From the cell containing the given text, extract its center point as [X, Y] coordinate. 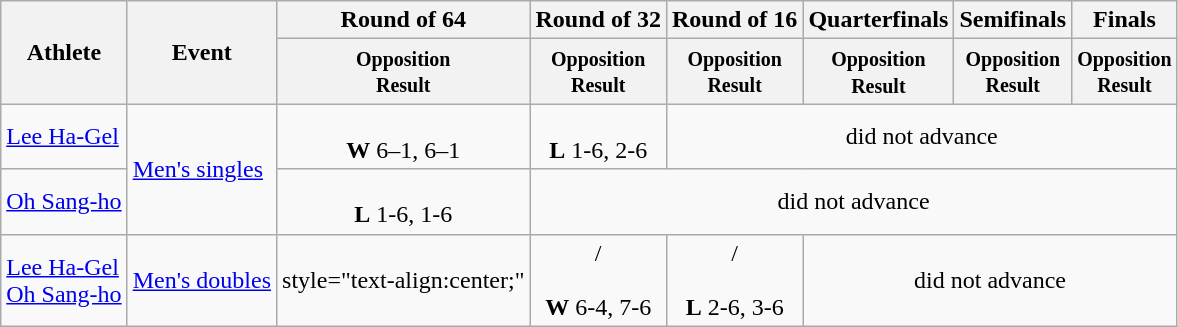
L 1-6, 1-6 [404, 202]
Athlete [64, 52]
Oh Sang-ho [64, 202]
/ W 6-4, 7-6 [598, 280]
Men's singles [202, 169]
/ L 2-6, 3-6 [734, 280]
Event [202, 52]
Round of 16 [734, 20]
Semifinals [1013, 20]
Men's doubles [202, 280]
W 6–1, 6–1 [404, 136]
L 1-6, 2-6 [598, 136]
Lee Ha-Gel Oh Sang-ho [64, 280]
Round of 32 [598, 20]
style="text-align:center;" [404, 280]
Lee Ha-Gel [64, 136]
Round of 64 [404, 20]
Quarterfinals [878, 20]
Finals [1125, 20]
